Determine the (x, y) coordinate at the center of the cell enclosing the given text.  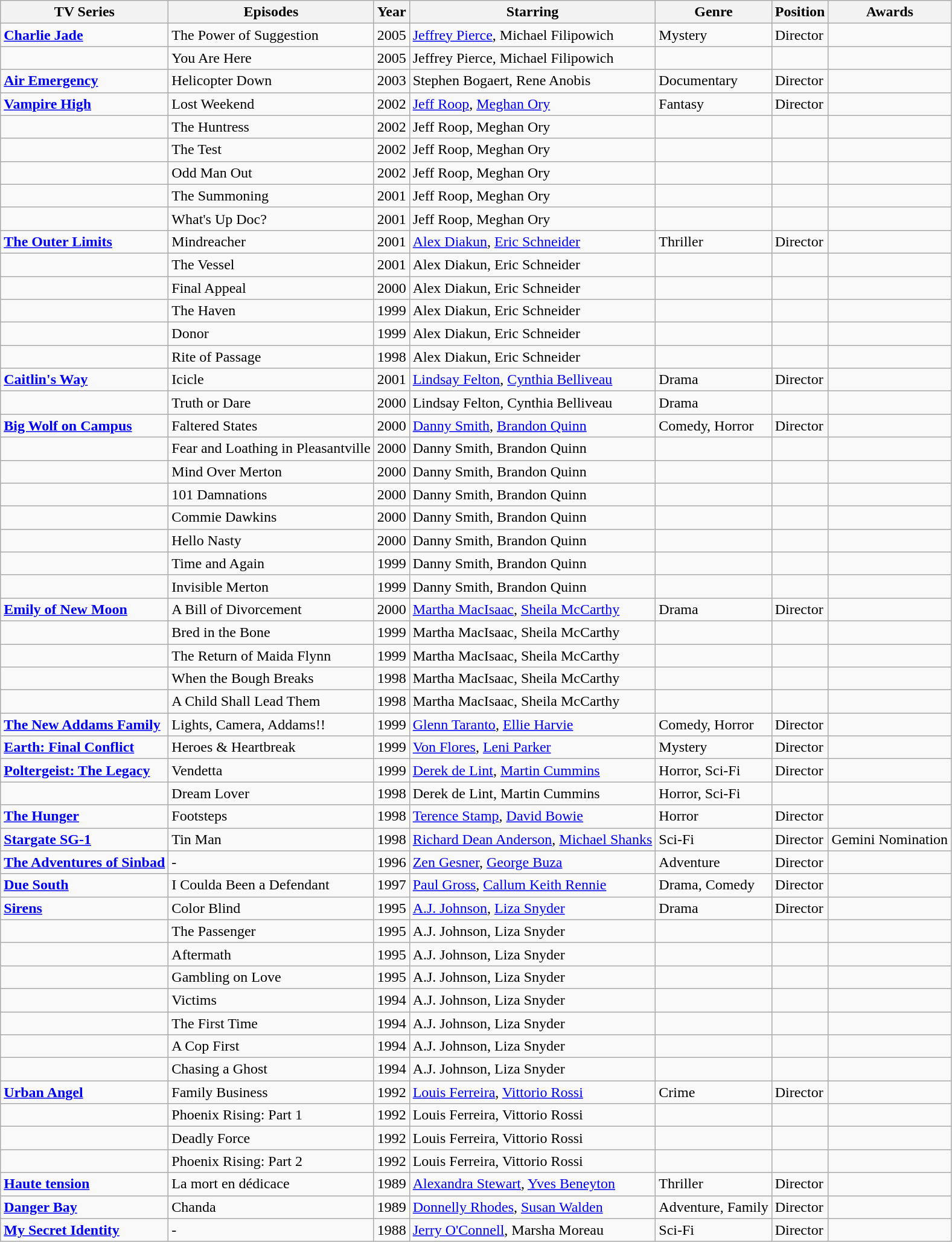
Deadly Force (271, 1138)
Chasing a Ghost (271, 1069)
Urban Angel (85, 1092)
Awards (890, 12)
Aftermath (271, 954)
The Summoning (271, 196)
Danger Bay (85, 1207)
Invisible Merton (271, 586)
1988 (391, 1230)
Lights, Camera, Addams!! (271, 725)
Rite of Passage (271, 357)
The Vessel (271, 264)
The Test (271, 150)
The New Addams Family (85, 725)
Sirens (85, 908)
La mort en dédicace (271, 1184)
Earth: Final Conflict (85, 747)
Horror (714, 816)
Bred in the Bone (271, 632)
Jerry O'Connell, Marsha Moreau (532, 1230)
Mindreacher (271, 242)
Episodes (271, 12)
Donor (271, 334)
Faltered States (271, 426)
Position (800, 12)
The Outer Limits (85, 242)
Time and Again (271, 563)
Phoenix Rising: Part 1 (271, 1115)
Heroes & Heartbreak (271, 747)
Adventure, Family (714, 1207)
A Bill of Divorcement (271, 609)
Final Appeal (271, 288)
The First Time (271, 1023)
Fear and Loathing in Pleasantville (271, 449)
Odd Man Out (271, 173)
A Cop First (271, 1046)
Charlie Jade (85, 35)
1997 (391, 885)
Mind Over Merton (271, 472)
Donnelly Rhodes, Susan Walden (532, 1207)
Von Flores, Leni Parker (532, 747)
The Return of Maida Flynn (271, 655)
Big Wolf on Campus (85, 426)
Vendetta (271, 770)
Lost Weekend (271, 104)
Gemini Nomination (890, 839)
Helicopter Down (271, 81)
1996 (391, 862)
Stephen Bogaert, Rene Anobis (532, 81)
When the Bough Breaks (271, 679)
My Secret Identity (85, 1230)
Drama, Comedy (714, 885)
Glenn Taranto, Ellie Harvie (532, 725)
101 Damnations (271, 495)
Air Emergency (85, 81)
Due South (85, 885)
The Adventures of Sinbad (85, 862)
Terence Stamp, David Bowie (532, 816)
Richard Dean Anderson, Michael Shanks (532, 839)
You Are Here (271, 58)
Documentary (714, 81)
Truth or Dare (271, 403)
Year (391, 12)
The Hunger (85, 816)
Hello Nasty (271, 540)
Stargate SG-1 (85, 839)
Gambling on Love (271, 977)
Crime (714, 1092)
Fantasy (714, 104)
Footsteps (271, 816)
Victims (271, 1000)
2003 (391, 81)
Dream Lover (271, 793)
TV Series (85, 12)
Adventure (714, 862)
Icicle (271, 380)
Tin Man (271, 839)
The Passenger (271, 931)
Haute tension (85, 1184)
Emily of New Moon (85, 609)
Paul Gross, Callum Keith Rennie (532, 885)
Caitlin's Way (85, 380)
Chanda (271, 1207)
Phoenix Rising: Part 2 (271, 1161)
The Power of Suggestion (271, 35)
Family Business (271, 1092)
Vampire High (85, 104)
Genre (714, 12)
I Coulda Been a Defendant (271, 885)
A Child Shall Lead Them (271, 702)
Color Blind (271, 908)
Zen Gesner, George Buza (532, 862)
The Haven (271, 311)
Commie Dawkins (271, 517)
The Huntress (271, 127)
Starring (532, 12)
What's Up Doc? (271, 219)
Alexandra Stewart, Yves Beneyton (532, 1184)
Poltergeist: The Legacy (85, 770)
